For the text-containing cell, return its midpoint in (X, Y) coordinate format. 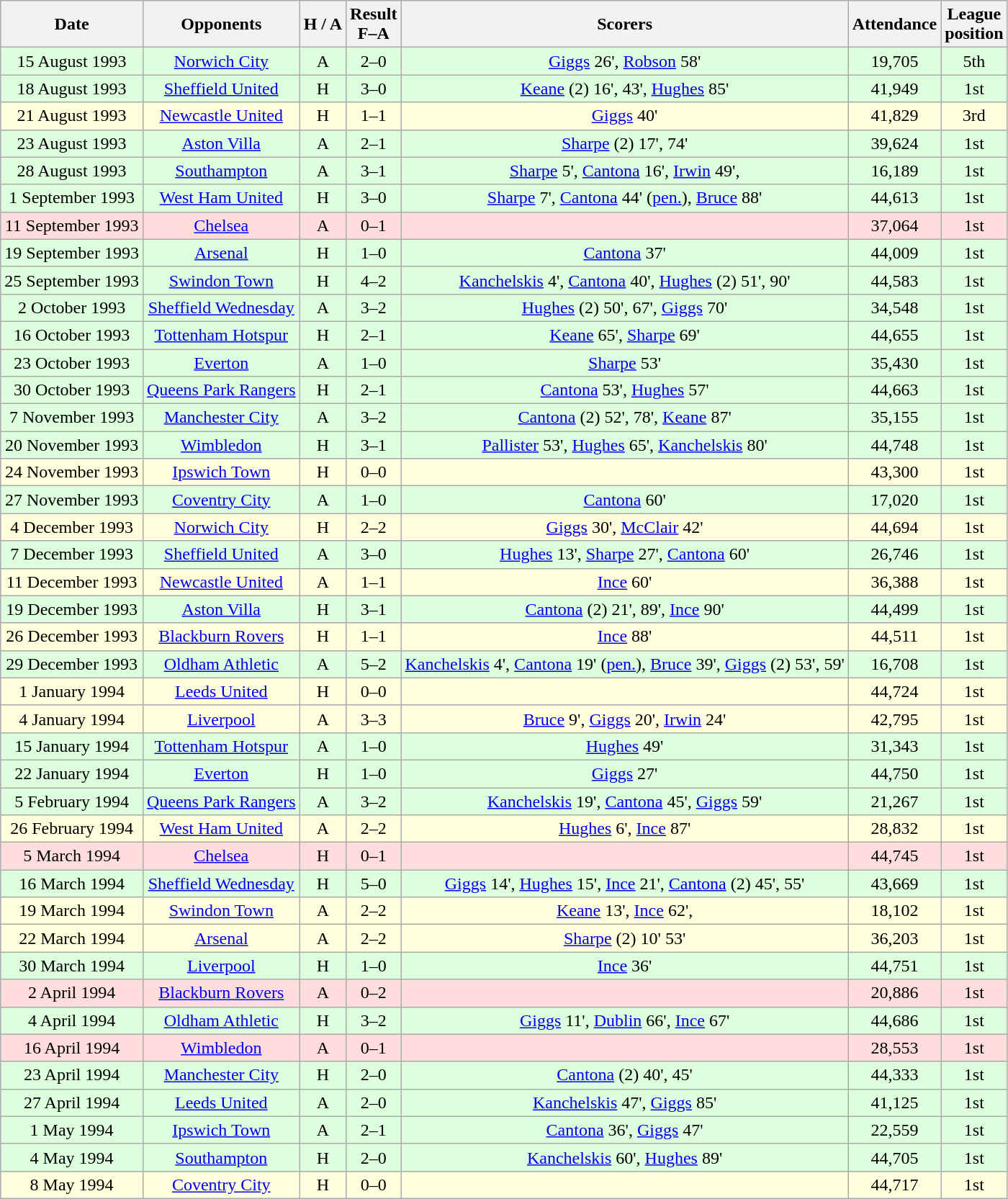
3–3 (374, 719)
Date (72, 24)
42,795 (894, 719)
23 October 1993 (72, 362)
4 January 1994 (72, 719)
19 September 1993 (72, 253)
Giggs 40' (625, 116)
27 April 1994 (72, 1103)
41,829 (894, 116)
16 October 1993 (72, 335)
28,832 (894, 829)
8 May 1994 (72, 1185)
25 September 1993 (72, 280)
44,717 (894, 1185)
44,705 (894, 1157)
Hughes 49' (625, 746)
35,430 (894, 362)
17,020 (894, 500)
Keane (2) 16', 43', Hughes 85' (625, 89)
44,751 (894, 966)
Opponents (221, 24)
20 November 1993 (72, 445)
37,064 (894, 225)
Kanchelskis 47', Giggs 85' (625, 1103)
23 August 1993 (72, 143)
Pallister 53', Hughes 65', Kanchelskis 80' (625, 445)
44,583 (894, 280)
Sharpe (2) 10' 53' (625, 938)
24 November 1993 (72, 472)
5–2 (374, 664)
16,189 (894, 171)
4 December 1993 (72, 527)
2 April 1994 (72, 993)
H / A (323, 24)
2 October 1993 (72, 307)
Scorers (625, 24)
26 February 1994 (72, 829)
43,669 (894, 884)
Giggs 27' (625, 773)
28 August 1993 (72, 171)
Ince 88' (625, 637)
16 April 1994 (72, 1048)
36,388 (894, 582)
44,686 (894, 1020)
44,750 (894, 773)
Cantona 53', Hughes 57' (625, 390)
44,748 (894, 445)
Cantona 36', Giggs 47' (625, 1130)
4 April 1994 (72, 1020)
Sharpe (2) 17', 74' (625, 143)
44,613 (894, 198)
5 February 1994 (72, 801)
4 May 1994 (72, 1157)
Cantona 37' (625, 253)
1 January 1994 (72, 691)
Kanchelskis 4', Cantona 40', Hughes (2) 51', 90' (625, 280)
Leagueposition (974, 24)
15 January 1994 (72, 746)
Cantona (2) 52', 78', Keane 87' (625, 418)
39,624 (894, 143)
5th (974, 61)
22,559 (894, 1130)
Giggs 26', Robson 58' (625, 61)
30 October 1993 (72, 390)
36,203 (894, 938)
26 December 1993 (72, 637)
0–2 (374, 993)
5–0 (374, 884)
18 August 1993 (72, 89)
7 December 1993 (72, 554)
Kanchelskis 60', Hughes 89' (625, 1157)
4–2 (374, 280)
Ince 60' (625, 582)
Sharpe 5', Cantona 16', Irwin 49', (625, 171)
26,746 (894, 554)
11 September 1993 (72, 225)
21,267 (894, 801)
41,125 (894, 1103)
16 March 1994 (72, 884)
Cantona 60' (625, 500)
21 August 1993 (72, 116)
1 September 1993 (72, 198)
Hughes 13', Sharpe 27', Cantona 60' (625, 554)
1 May 1994 (72, 1130)
Attendance (894, 24)
44,694 (894, 527)
30 March 1994 (72, 966)
Keane 65', Sharpe 69' (625, 335)
16,708 (894, 664)
22 March 1994 (72, 938)
44,511 (894, 637)
Kanchelskis 19', Cantona 45', Giggs 59' (625, 801)
34,548 (894, 307)
43,300 (894, 472)
ResultF–A (374, 24)
44,745 (894, 856)
44,333 (894, 1075)
Keane 13', Ince 62', (625, 911)
44,655 (894, 335)
19,705 (894, 61)
20,886 (894, 993)
Kanchelskis 4', Cantona 19' (pen.), Bruce 39', Giggs (2) 53', 59' (625, 664)
Cantona (2) 21', 89', Ince 90' (625, 609)
44,724 (894, 691)
18,102 (894, 911)
Ince 36' (625, 966)
35,155 (894, 418)
Giggs 11', Dublin 66', Ince 67' (625, 1020)
28,553 (894, 1048)
44,009 (894, 253)
31,343 (894, 746)
Giggs 14', Hughes 15', Ince 21', Cantona (2) 45', 55' (625, 884)
Giggs 30', McClair 42' (625, 527)
Sharpe 7', Cantona 44' (pen.), Bruce 88' (625, 198)
Sharpe 53' (625, 362)
3rd (974, 116)
22 January 1994 (72, 773)
15 August 1993 (72, 61)
Cantona (2) 40', 45' (625, 1075)
11 December 1993 (72, 582)
5 March 1994 (72, 856)
44,663 (894, 390)
Hughes (2) 50', 67', Giggs 70' (625, 307)
23 April 1994 (72, 1075)
27 November 1993 (72, 500)
19 December 1993 (72, 609)
Bruce 9', Giggs 20', Irwin 24' (625, 719)
44,499 (894, 609)
19 March 1994 (72, 911)
29 December 1993 (72, 664)
41,949 (894, 89)
Hughes 6', Ince 87' (625, 829)
7 November 1993 (72, 418)
